Return the [x, y] coordinate for the center point of the cell that contains the specified text.  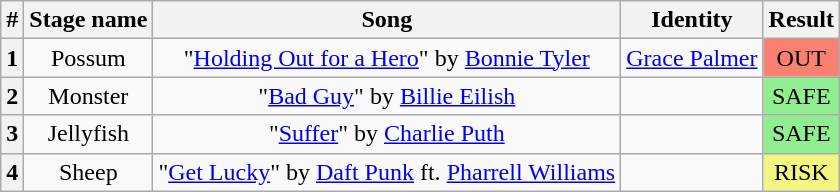
Sheep [88, 172]
Result [801, 20]
Identity [692, 20]
"Suffer" by Charlie Puth [387, 134]
1 [12, 58]
Grace Palmer [692, 58]
Stage name [88, 20]
4 [12, 172]
Song [387, 20]
RISK [801, 172]
2 [12, 96]
# [12, 20]
OUT [801, 58]
3 [12, 134]
Possum [88, 58]
Jellyfish [88, 134]
"Holding Out for a Hero" by Bonnie Tyler [387, 58]
Monster [88, 96]
"Get Lucky" by Daft Punk ft. Pharrell Williams [387, 172]
"Bad Guy" by Billie Eilish [387, 96]
